Provide the [x, y] coordinate of the cell's center where the given text is located.  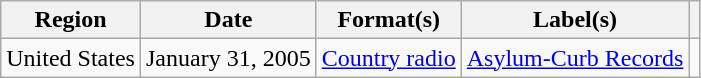
Region [71, 20]
Label(s) [575, 20]
United States [71, 58]
January 31, 2005 [228, 58]
Format(s) [388, 20]
Date [228, 20]
Country radio [388, 58]
Asylum-Curb Records [575, 58]
